Return the [X, Y] coordinate for the center point of the cell that contains the specified text.  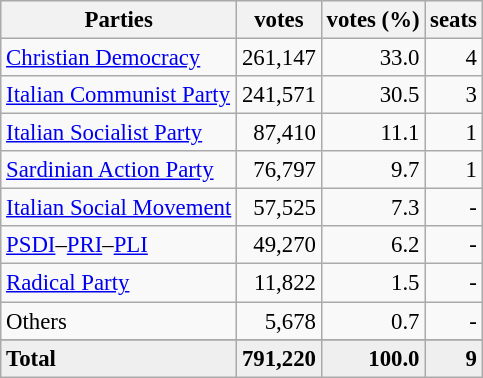
Sardinian Action Party [119, 170]
9.7 [373, 170]
261,147 [280, 58]
76,797 [280, 170]
Total [119, 358]
Italian Communist Party [119, 95]
Christian Democracy [119, 58]
Italian Social Movement [119, 208]
Others [119, 321]
11,822 [280, 283]
5,678 [280, 321]
seats [454, 20]
votes (%) [373, 20]
87,410 [280, 133]
49,270 [280, 245]
Radical Party [119, 283]
30.5 [373, 95]
100.0 [373, 358]
11.1 [373, 133]
Parties [119, 20]
4 [454, 58]
57,525 [280, 208]
33.0 [373, 58]
PSDI–PRI–PLI [119, 245]
241,571 [280, 95]
Italian Socialist Party [119, 133]
1.5 [373, 283]
3 [454, 95]
6.2 [373, 245]
9 [454, 358]
votes [280, 20]
0.7 [373, 321]
7.3 [373, 208]
791,220 [280, 358]
